Detect which cell encompasses the target text, then output its [X, Y] center coordinate. 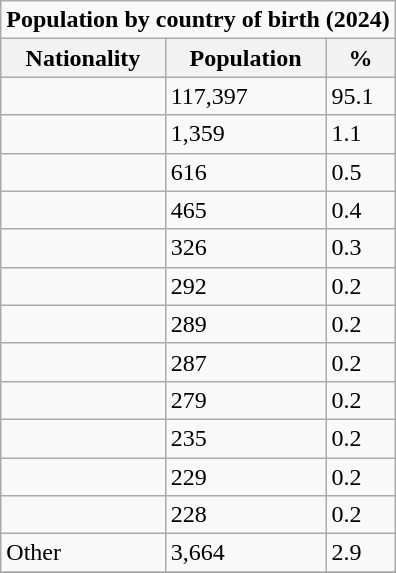
3,664 [246, 553]
117,397 [246, 96]
1,359 [246, 134]
228 [246, 515]
465 [246, 210]
Other [83, 553]
616 [246, 172]
Population by country of birth (2024) [198, 20]
0.4 [360, 210]
% [360, 58]
1.1 [360, 134]
292 [246, 286]
2.9 [360, 553]
279 [246, 400]
229 [246, 477]
289 [246, 324]
235 [246, 438]
Nationality [83, 58]
95.1 [360, 96]
0.3 [360, 248]
287 [246, 362]
326 [246, 248]
0.5 [360, 172]
Population [246, 58]
